Determine the [x, y] coordinate at the center of the cell enclosing the given text.  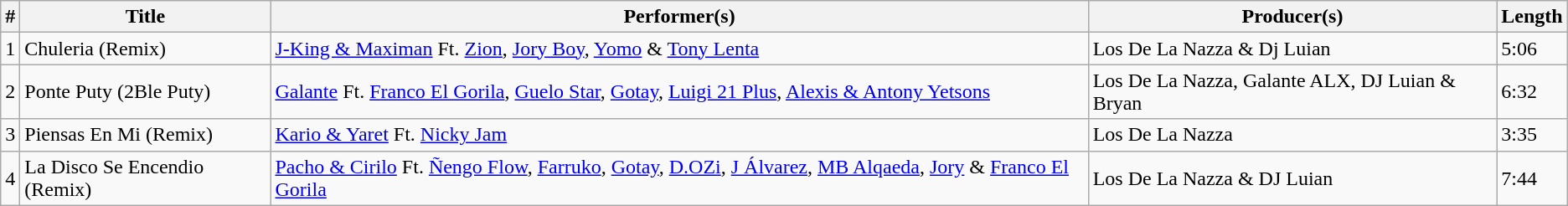
6:32 [1532, 92]
Pacho & Cirilo Ft. Ñengo Flow, Farruko, Gotay, D.OZi, J Álvarez, MB Alqaeda, Jory & Franco El Gorila [679, 178]
Los De La Nazza, Galante ALX, DJ Luian & Bryan [1292, 92]
Ponte Puty (2Ble Puty) [146, 92]
J-King & Maximan Ft. Zion, Jory Boy, Yomo & Tony Lenta [679, 49]
Producer(s) [1292, 17]
Los De La Nazza & DJ Luian [1292, 178]
5:06 [1532, 49]
3:35 [1532, 135]
7:44 [1532, 178]
Length [1532, 17]
1 [10, 49]
Piensas En Mi (Remix) [146, 135]
La Disco Se Encendio (Remix) [146, 178]
Los De La Nazza & Dj Luian [1292, 49]
Los De La Nazza [1292, 135]
3 [10, 135]
Title [146, 17]
Kario & Yaret Ft. Nicky Jam [679, 135]
Galante Ft. Franco El Gorila, Guelo Star, Gotay, Luigi 21 Plus, Alexis & Antony Yetsons [679, 92]
2 [10, 92]
Performer(s) [679, 17]
Chuleria (Remix) [146, 49]
# [10, 17]
4 [10, 178]
